Detect which cell encompasses the target text, then output its (X, Y) center coordinate. 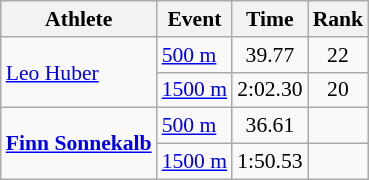
39.77 (270, 55)
20 (338, 90)
22 (338, 55)
Athlete (79, 19)
36.61 (270, 126)
Leo Huber (79, 72)
2:02.30 (270, 90)
Event (194, 19)
Finn Sonnekalb (79, 144)
1:50.53 (270, 162)
Rank (338, 19)
Time (270, 19)
